Search for the cell housing the specified text and yield its [x, y] center coordinate. 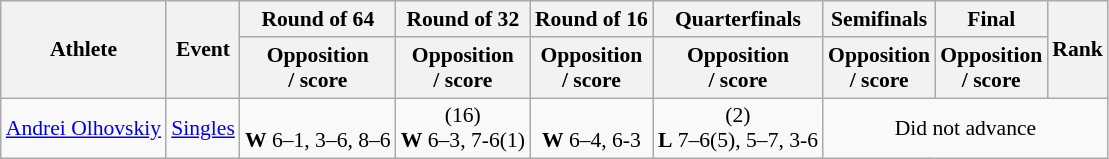
(2)L 7–6(5), 5–7, 3-6 [738, 128]
Rank [1078, 50]
Singles [203, 128]
Quarterfinals [738, 19]
Round of 64 [318, 19]
Final [991, 19]
Did not advance [966, 128]
W 6–1, 3–6, 8–6 [318, 128]
Andrei Olhovskiy [84, 128]
W 6–4, 6-3 [592, 128]
Event [203, 50]
Semifinals [879, 19]
Round of 16 [592, 19]
(16)W 6–3, 7-6(1) [463, 128]
Round of 32 [463, 19]
Athlete [84, 50]
